Pinpoint the cell where the given text exists, returning its (x, y) midpoint coordinate. 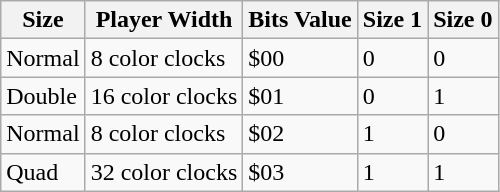
$03 (300, 172)
$00 (300, 58)
Player Width (164, 20)
Size (43, 20)
Size 0 (463, 20)
Size 1 (392, 20)
32 color clocks (164, 172)
$01 (300, 96)
$02 (300, 134)
16 color clocks (164, 96)
Quad (43, 172)
Bits Value (300, 20)
Double (43, 96)
